Return the (X, Y) coordinate for the center point of the cell that contains the specified text.  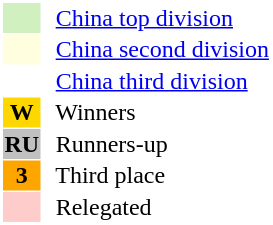
Winners (156, 113)
Relegated (156, 207)
China second division (156, 49)
RU (22, 144)
3 (22, 175)
Third place (156, 175)
China third division (156, 81)
Runners-up (156, 144)
W (22, 113)
China top division (156, 18)
